Provide the (x, y) coordinate of the cell's center where the given text is located.  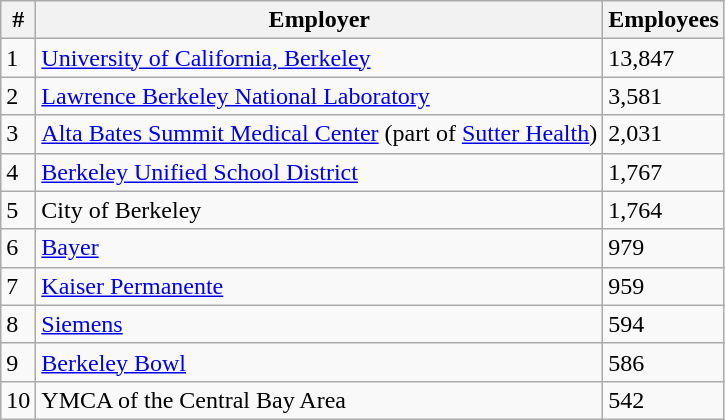
1,764 (664, 210)
Berkeley Unified School District (320, 172)
# (18, 20)
10 (18, 400)
Berkeley Bowl (320, 362)
594 (664, 324)
1,767 (664, 172)
3,581 (664, 96)
4 (18, 172)
3 (18, 134)
Employees (664, 20)
City of Berkeley (320, 210)
542 (664, 400)
Employer (320, 20)
Kaiser Permanente (320, 286)
Bayer (320, 248)
9 (18, 362)
586 (664, 362)
979 (664, 248)
YMCA of the Central Bay Area (320, 400)
Siemens (320, 324)
2 (18, 96)
5 (18, 210)
7 (18, 286)
13,847 (664, 58)
6 (18, 248)
University of California, Berkeley (320, 58)
2,031 (664, 134)
959 (664, 286)
Alta Bates Summit Medical Center (part of Sutter Health) (320, 134)
Lawrence Berkeley National Laboratory (320, 96)
8 (18, 324)
1 (18, 58)
